For the text-containing cell, return its midpoint in (x, y) coordinate format. 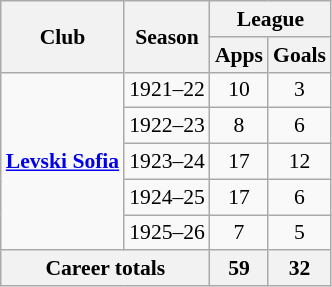
Season (167, 36)
1921–22 (167, 90)
1924–25 (167, 197)
3 (300, 90)
32 (300, 269)
League (270, 19)
1922–23 (167, 126)
Career totals (106, 269)
Levski Sofia (62, 161)
Goals (300, 55)
Apps (239, 55)
1925–26 (167, 233)
5 (300, 233)
8 (239, 126)
7 (239, 233)
59 (239, 269)
10 (239, 90)
Club (62, 36)
1923–24 (167, 162)
12 (300, 162)
